Detect which cell encompasses the target text, then output its (x, y) center coordinate. 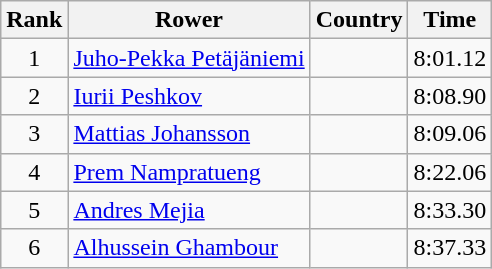
8:01.12 (450, 58)
8:09.06 (450, 134)
8:22.06 (450, 172)
4 (34, 172)
3 (34, 134)
Time (450, 20)
8:08.90 (450, 96)
Alhussein Ghambour (189, 248)
8:37.33 (450, 248)
8:33.30 (450, 210)
Juho-Pekka Petäjäniemi (189, 58)
Andres Mejia (189, 210)
Iurii Peshkov (189, 96)
1 (34, 58)
6 (34, 248)
Rower (189, 20)
Mattias Johansson (189, 134)
2 (34, 96)
Rank (34, 20)
5 (34, 210)
Prem Nampratueng (189, 172)
Country (359, 20)
